Find where the given text appears and provide that cell's center as [x, y] coordinate. 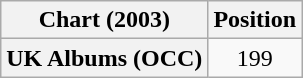
Chart (2003) [104, 20]
Position [255, 20]
199 [255, 58]
UK Albums (OCC) [104, 58]
